Return the (x, y) coordinate for the center point of the cell that contains the specified text.  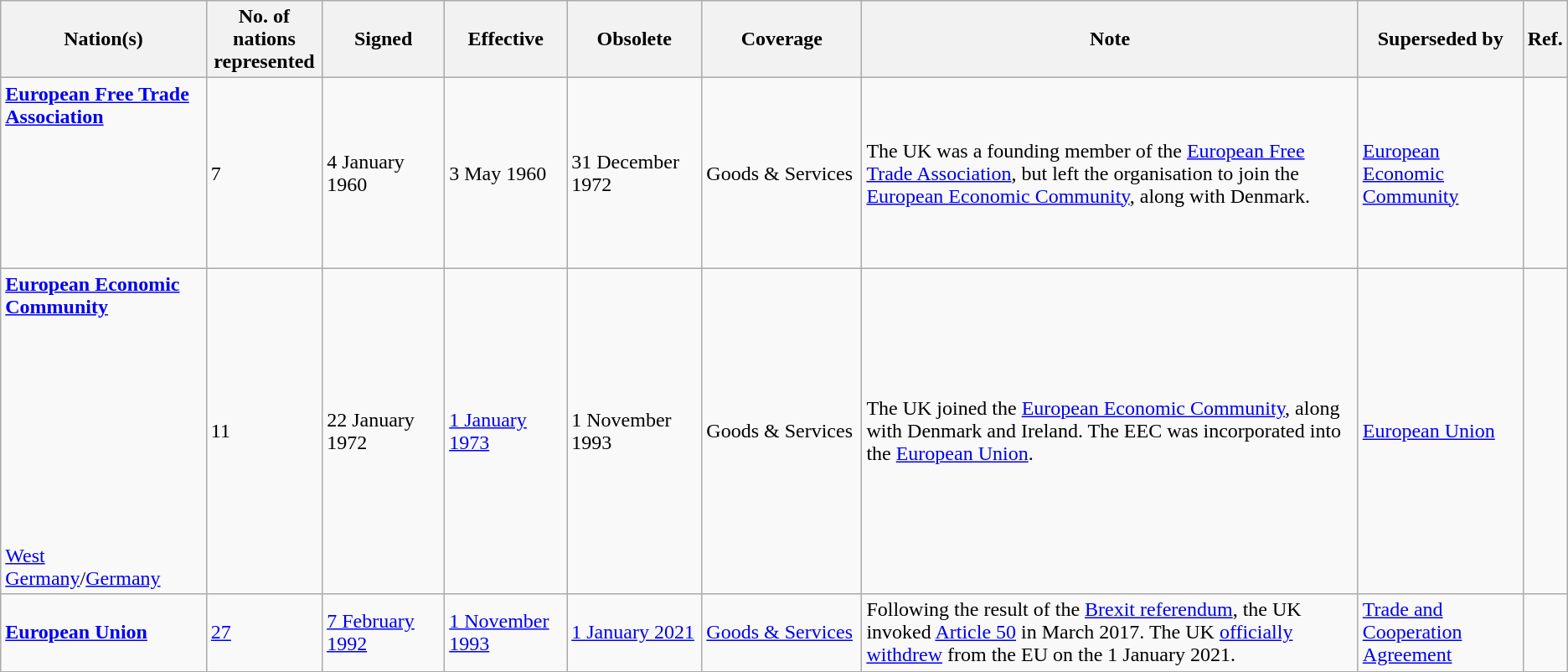
European Economic Community West Germany/Germany (104, 431)
7 February 1992 (384, 633)
4 January 1960 (384, 173)
European Free Trade Association (104, 173)
Obsolete (635, 39)
Superseded by (1441, 39)
Coverage (782, 39)
1 January 2021 (635, 633)
The UK joined the European Economic Community, along with Denmark and Ireland. The EEC was incorporated into the European Union. (1110, 431)
1 January 1973 (506, 431)
No. of nationsrepresented (264, 39)
31 December 1972 (635, 173)
European Economic Community (1441, 173)
27 (264, 633)
Ref. (1545, 39)
Nation(s) (104, 39)
Trade and Cooperation Agreement (1441, 633)
11 (264, 431)
Following the result of the Brexit referendum, the UK invoked Article 50 in March 2017. The UK officially withdrew from the EU on the 1 January 2021. (1110, 633)
Note (1110, 39)
22 January 1972 (384, 431)
3 May 1960 (506, 173)
7 (264, 173)
Effective (506, 39)
Signed (384, 39)
